Find where the given text appears and provide that cell's center as (X, Y) coordinate. 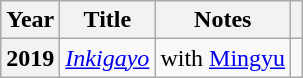
Notes (223, 20)
Year (30, 20)
Title (108, 20)
with Mingyu (223, 58)
Inkigayo (108, 58)
2019 (30, 58)
